Capture the cell that displays the provided text and extract its (X, Y) central coordinate. 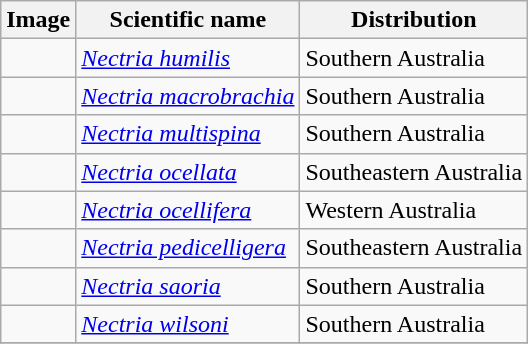
Nectria pedicelligera (188, 248)
Image (38, 20)
Nectria saoria (188, 286)
Nectria ocellifera (188, 210)
Nectria humilis (188, 58)
Nectria ocellata (188, 172)
Distribution (414, 20)
Nectria multispina (188, 134)
Scientific name (188, 20)
Nectria wilsoni (188, 324)
Western Australia (414, 210)
Nectria macrobrachia (188, 96)
